Output the (X, Y) coordinate of the center of the cell containing the given text.  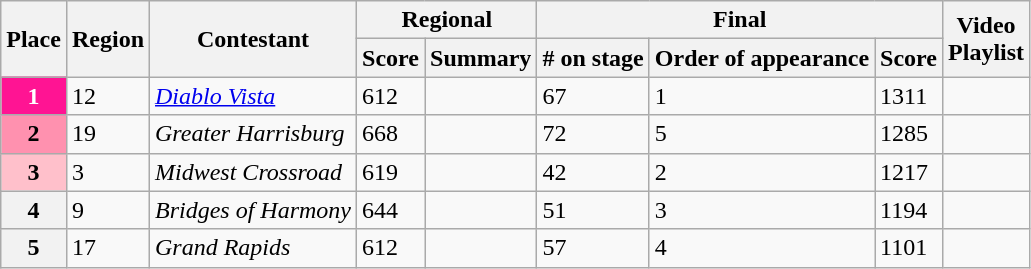
Place (34, 39)
1217 (909, 172)
Greater Harrisburg (254, 134)
Diablo Vista (254, 96)
619 (391, 172)
17 (108, 248)
Bridges of Harmony (254, 210)
72 (593, 134)
1311 (909, 96)
9 (108, 210)
1194 (909, 210)
VideoPlaylist (986, 39)
Final (740, 20)
1101 (909, 248)
Order of appearance (762, 58)
19 (108, 134)
42 (593, 172)
# on stage (593, 58)
1285 (909, 134)
668 (391, 134)
Summary (480, 58)
Contestant (254, 39)
51 (593, 210)
Region (108, 39)
57 (593, 248)
67 (593, 96)
Regional (447, 20)
644 (391, 210)
12 (108, 96)
Midwest Crossroad (254, 172)
Grand Rapids (254, 248)
